Determine the (X, Y) coordinate at the center of the cell enclosing the given text.  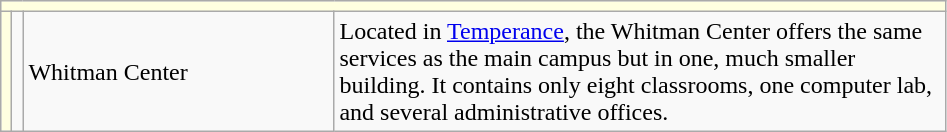
Whitman Center (178, 72)
